For the text-containing cell, return its midpoint in (x, y) coordinate format. 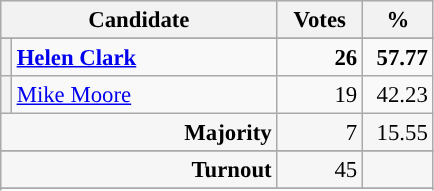
Majority (139, 133)
Votes (320, 20)
19 (320, 95)
42.23 (398, 95)
57.77 (398, 58)
Turnout (139, 170)
Candidate (139, 20)
Mike Moore (144, 95)
15.55 (398, 133)
45 (320, 170)
% (398, 20)
7 (320, 133)
26 (320, 58)
Helen Clark (144, 58)
